Return the (x, y) coordinate for the center point of the cell that contains the specified text.  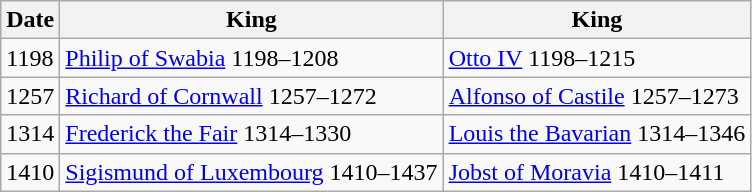
1410 (30, 172)
Louis the Bavarian 1314–1346 (597, 134)
1198 (30, 58)
Alfonso of Castile 1257–1273 (597, 96)
Richard of Cornwall 1257–1272 (252, 96)
Philip of Swabia 1198–1208 (252, 58)
Date (30, 20)
1257 (30, 96)
Sigismund of Luxembourg 1410–1437 (252, 172)
Jobst of Moravia 1410–1411 (597, 172)
Frederick the Fair 1314–1330 (252, 134)
1314 (30, 134)
Otto IV 1198–1215 (597, 58)
